Return [x, y] of the center of cell containing provided text 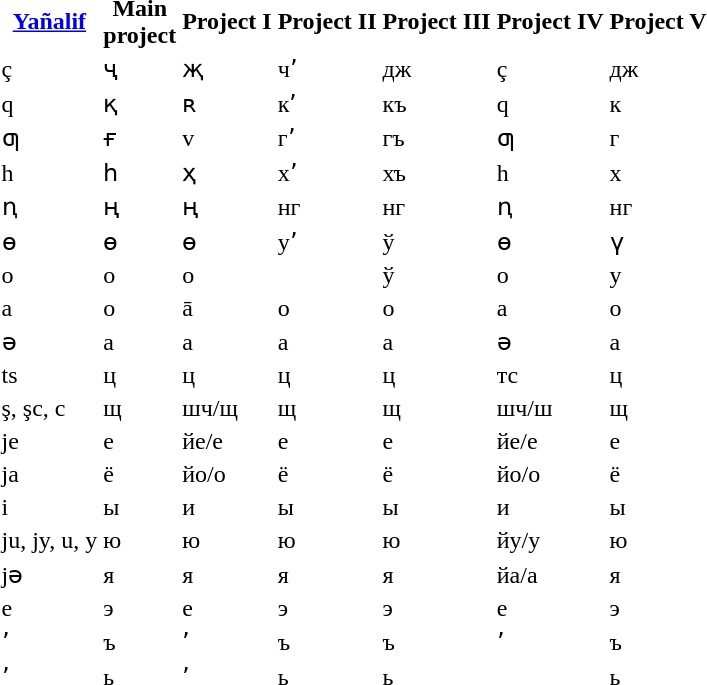
хъ [436, 172]
һ [140, 172]
дж [436, 69]
гʼ [327, 138]
қ [140, 104]
кʼ [327, 104]
шч/щ [228, 409]
ju, jy, u, y [50, 541]
i [50, 507]
къ [436, 104]
ş, şc, c [50, 409]
уʼ [327, 242]
тс [550, 375]
йа/а [550, 574]
je [50, 441]
a [50, 308]
ā [228, 308]
шч/ш [550, 409]
ja [50, 475]
хʼ [327, 172]
җ [228, 69]
чʼ [327, 69]
ʀ [228, 104]
ts [50, 375]
v [228, 138]
ҳ [228, 172]
o [50, 275]
гъ [436, 138]
йу/у [550, 541]
ҷ [140, 69]
jə [50, 574]
ғ [140, 138]
